Search for the cell housing the specified text and yield its [x, y] center coordinate. 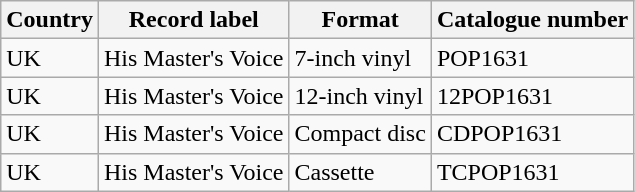
7-inch vinyl [360, 58]
Country [50, 20]
POP1631 [532, 58]
Format [360, 20]
TCPOP1631 [532, 172]
CDPOP1631 [532, 134]
12-inch vinyl [360, 96]
Cassette [360, 172]
12POP1631 [532, 96]
Compact disc [360, 134]
Catalogue number [532, 20]
Record label [193, 20]
